Identify which cell holds the provided text, then report its [X, Y] central coordinate. 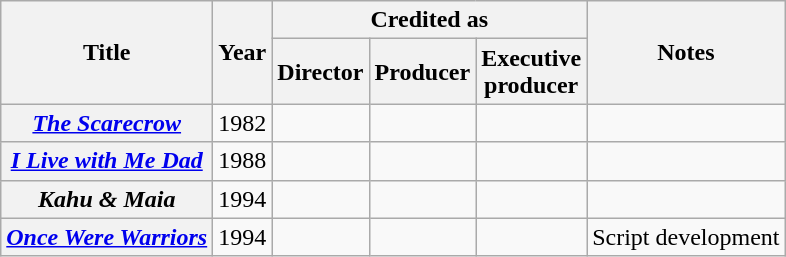
Year [242, 52]
Director [320, 72]
Once Were Warriors [107, 237]
Title [107, 52]
The Scarecrow [107, 123]
Kahu & Maia [107, 199]
1982 [242, 123]
Notes [686, 52]
Credited as [430, 20]
Script development [686, 237]
Producer [422, 72]
I Live with Me Dad [107, 161]
1988 [242, 161]
Executiveproducer [532, 72]
